Determine the (X, Y) coordinate at the center of the cell enclosing the given text.  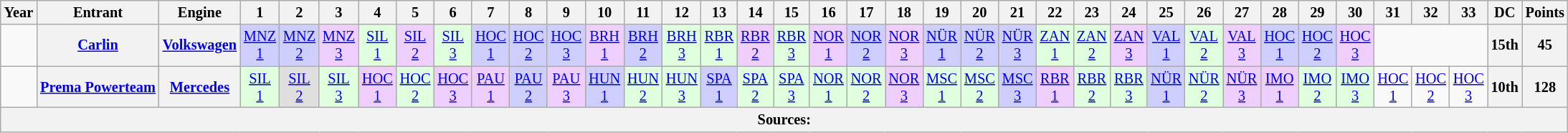
29 (1318, 12)
MSC3 (1018, 87)
25 (1166, 12)
IMO3 (1355, 87)
21 (1018, 12)
45 (1545, 45)
IMO2 (1318, 87)
Year (19, 12)
MSC1 (942, 87)
DC (1505, 12)
ZAN2 (1092, 45)
20 (979, 12)
10th (1505, 87)
BRH3 (682, 45)
19 (942, 12)
16 (829, 12)
ZAN1 (1055, 45)
28 (1279, 12)
17 (866, 12)
128 (1545, 87)
27 (1242, 12)
9 (566, 12)
15th (1505, 45)
IMO1 (1279, 87)
Sources: (784, 119)
8 (529, 12)
18 (903, 12)
VAL3 (1242, 45)
HUN3 (682, 87)
3 (338, 12)
12 (682, 12)
MNZ1 (260, 45)
23 (1092, 12)
Entrant (98, 12)
SPA2 (755, 87)
VAL2 (1204, 45)
32 (1431, 12)
PAU3 (566, 87)
1 (260, 12)
26 (1204, 12)
Engine (199, 12)
Prema Powerteam (98, 87)
5 (416, 12)
MSC2 (979, 87)
Points (1545, 12)
2 (300, 12)
6 (453, 12)
4 (377, 12)
31 (1392, 12)
Volkswagen (199, 45)
22 (1055, 12)
33 (1468, 12)
BRH2 (643, 45)
30 (1355, 12)
15 (792, 12)
10 (604, 12)
VAL1 (1166, 45)
Carlin (98, 45)
HUN1 (604, 87)
SPA3 (792, 87)
SPA1 (719, 87)
HUN2 (643, 87)
BRH1 (604, 45)
Mercedes (199, 87)
7 (490, 12)
PAU2 (529, 87)
PAU1 (490, 87)
11 (643, 12)
MNZ3 (338, 45)
13 (719, 12)
14 (755, 12)
ZAN3 (1129, 45)
MNZ2 (300, 45)
24 (1129, 12)
